Determine the (X, Y) coordinate at the center of the cell enclosing the given text.  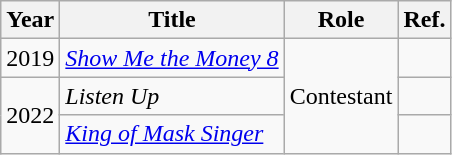
Listen Up (172, 96)
2022 (30, 115)
Show Me the Money 8 (172, 58)
Title (172, 20)
Year (30, 20)
2019 (30, 58)
Contestant (341, 96)
Role (341, 20)
Ref. (424, 20)
King of Mask Singer (172, 134)
